Determine the [x, y] coordinate at the center of the cell enclosing the given text.  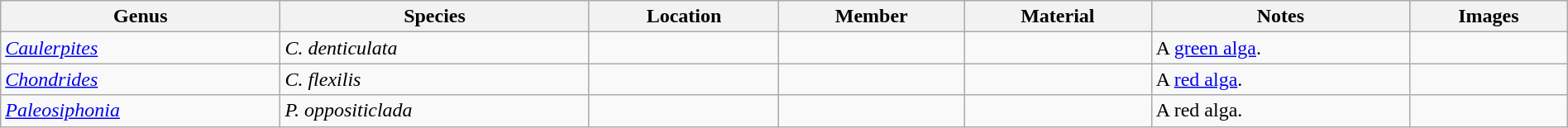
P. oppositiclada [435, 111]
Chondrides [141, 79]
Member [872, 17]
Material [1059, 17]
Paleosiphonia [141, 111]
A green alga. [1280, 48]
Species [435, 17]
Location [684, 17]
C. denticulata [435, 48]
Caulerpites [141, 48]
Genus [141, 17]
Images [1489, 17]
C. flexilis [435, 79]
Notes [1280, 17]
